Locate the cell with the specified text and output its (X, Y) center coordinate. 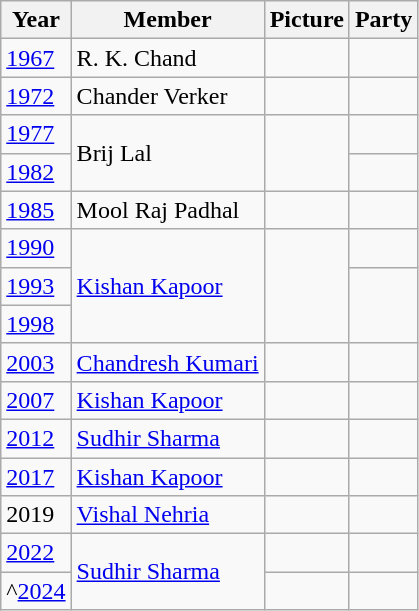
Year (36, 20)
Party (383, 20)
2007 (36, 400)
1985 (36, 210)
2017 (36, 477)
R. K. Chand (168, 58)
1972 (36, 96)
1993 (36, 286)
^2024 (36, 591)
2012 (36, 438)
1982 (36, 172)
Vishal Nehria (168, 515)
2022 (36, 553)
Chandresh Kumari (168, 362)
Brij Lal (168, 153)
Chander Verker (168, 96)
1998 (36, 324)
1990 (36, 248)
2019 (36, 515)
1977 (36, 134)
Picture (306, 20)
1967 (36, 58)
Mool Raj Padhal (168, 210)
2003 (36, 362)
Member (168, 20)
